Scan for the cell matching the given text and deliver its (X, Y) coordinate at center. 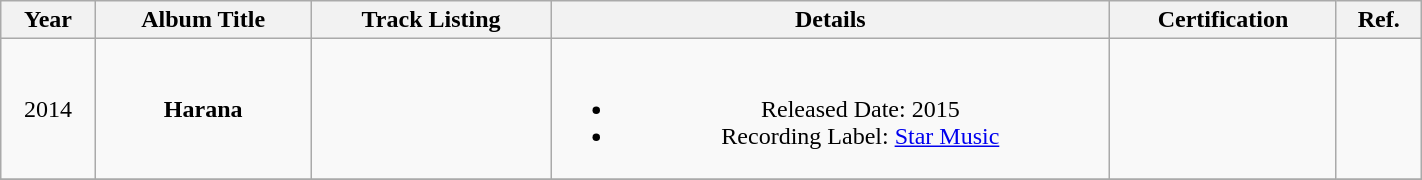
Ref. (1378, 20)
Certification (1224, 20)
Released Date: 2015Recording Label: Star Music (830, 109)
Year (48, 20)
Details (830, 20)
2014 (48, 109)
Track Listing (431, 20)
Harana (203, 109)
Album Title (203, 20)
